For the text-containing cell, return its midpoint in (x, y) coordinate format. 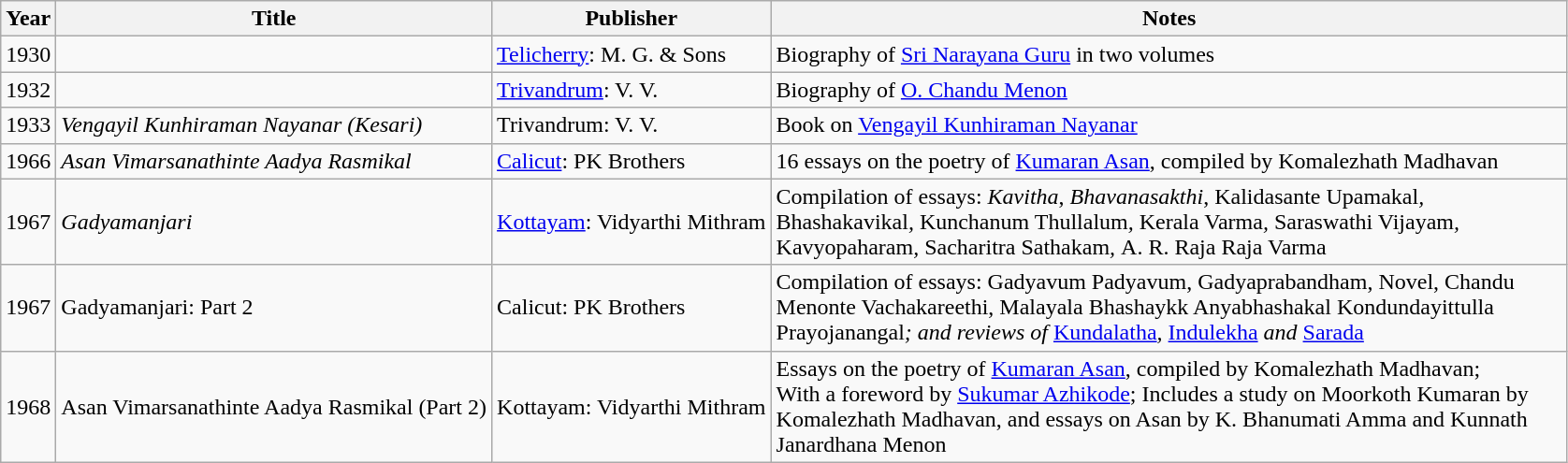
Asan Vimarsanathinte Aadya Rasmikal (Part 2) (274, 406)
1968 (28, 406)
Vengayil Kunhiraman Nayanar (Kesari) (274, 125)
Notes (1169, 19)
Biography of O. Chandu Menon (1169, 90)
1932 (28, 90)
Gadyamanjari (274, 222)
Book on Vengayil Kunhiraman Nayanar (1169, 125)
1966 (28, 161)
16 essays on the poetry of Kumaran Asan, compiled by Komalezhath Madhavan (1169, 161)
Publisher (632, 19)
Title (274, 19)
Year (28, 19)
1933 (28, 125)
Telicherry: M. G. & Sons (632, 54)
Asan Vimarsanathinte Aadya Rasmikal (274, 161)
1930 (28, 54)
Biography of Sri Narayana Guru in two volumes (1169, 54)
Gadyamanjari: Part 2 (274, 308)
